Pinpoint the cell where the given text exists, returning its [x, y] midpoint coordinate. 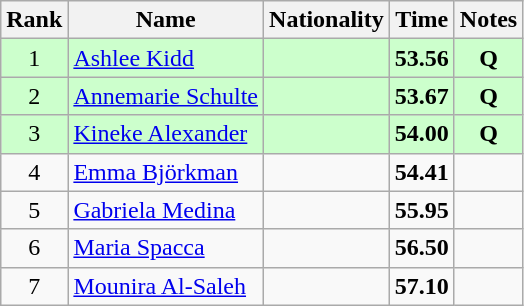
57.10 [422, 286]
Notes [488, 20]
Rank [34, 20]
Mounira Al-Saleh [166, 286]
Emma Björkman [166, 172]
54.00 [422, 134]
6 [34, 248]
Gabriela Medina [166, 210]
53.67 [422, 96]
Nationality [327, 20]
Kineke Alexander [166, 134]
7 [34, 286]
53.56 [422, 58]
Time [422, 20]
4 [34, 172]
56.50 [422, 248]
54.41 [422, 172]
Annemarie Schulte [166, 96]
Maria Spacca [166, 248]
Name [166, 20]
2 [34, 96]
1 [34, 58]
3 [34, 134]
55.95 [422, 210]
Ashlee Kidd [166, 58]
5 [34, 210]
